From the cell containing the given text, extract its center point as (x, y) coordinate. 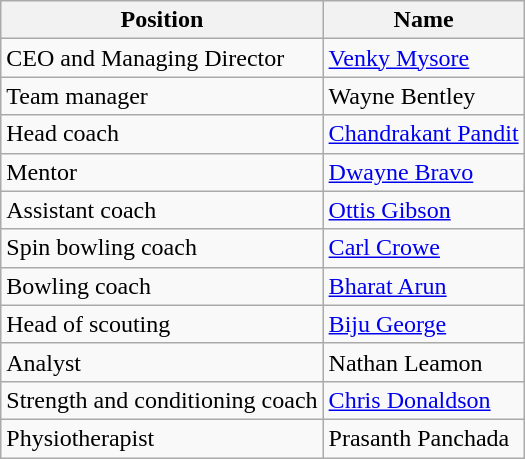
Name (424, 20)
Strength and conditioning coach (162, 400)
Prasanth Panchada (424, 438)
Biju George (424, 324)
Nathan Leamon (424, 362)
Chandrakant Pandit (424, 134)
Dwayne Bravo (424, 172)
Head coach (162, 134)
Position (162, 20)
Carl Crowe (424, 248)
Analyst (162, 362)
Team manager (162, 96)
Bharat Arun (424, 286)
Physiotherapist (162, 438)
Mentor (162, 172)
Spin bowling coach (162, 248)
Chris Donaldson (424, 400)
Ottis Gibson (424, 210)
CEO and Managing Director (162, 58)
Venky Mysore (424, 58)
Head of scouting (162, 324)
Bowling coach (162, 286)
Assistant coach (162, 210)
Wayne Bentley (424, 96)
